Determine the [x, y] coordinate at the center of the cell enclosing the given text.  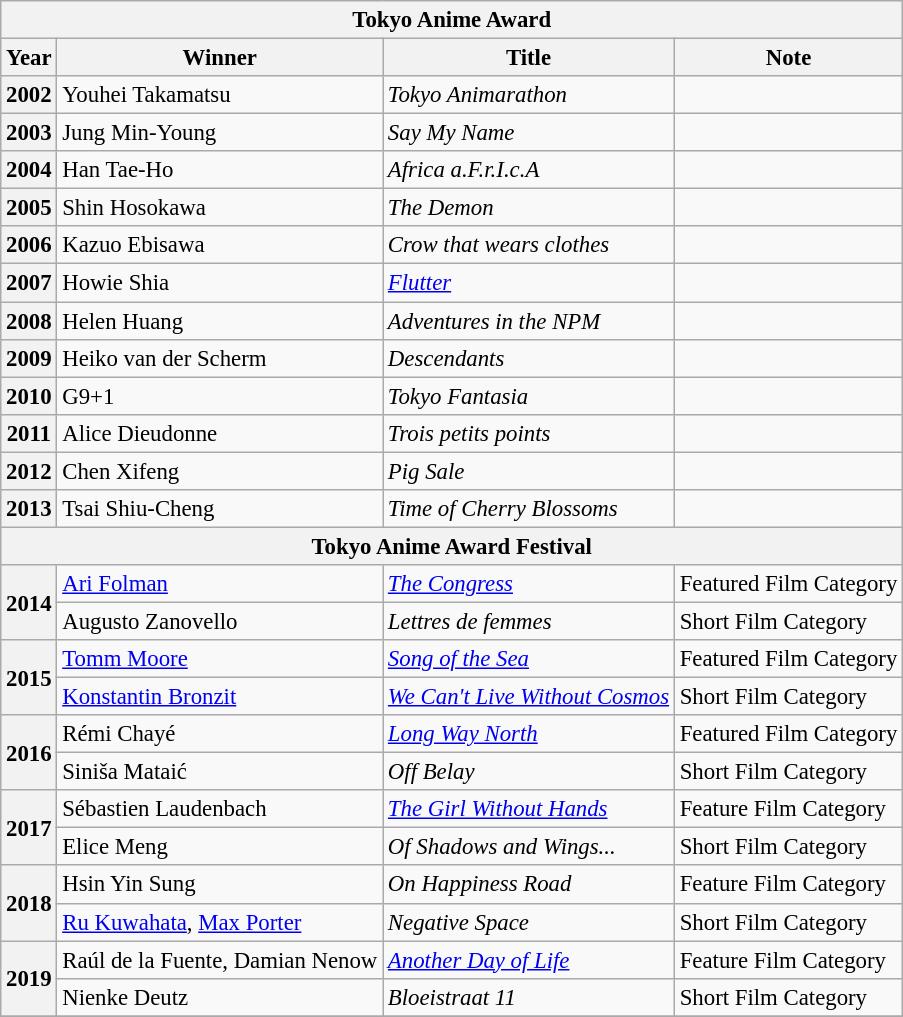
Negative Space [529, 922]
Hsin Yin Sung [220, 885]
Descendants [529, 358]
Konstantin Bronzit [220, 697]
Another Day of Life [529, 960]
2014 [29, 602]
2010 [29, 396]
Title [529, 58]
The Girl Without Hands [529, 809]
Augusto Zanovello [220, 621]
Say My Name [529, 133]
Sébastien Laudenbach [220, 809]
2012 [29, 471]
Shin Hosokawa [220, 208]
Note [788, 58]
2003 [29, 133]
2002 [29, 95]
2007 [29, 283]
Tomm Moore [220, 659]
Long Way North [529, 734]
Bloeistraat 11 [529, 997]
Tokyo Anime Award [452, 20]
Helen Huang [220, 321]
Trois petits points [529, 433]
Alice Dieudonne [220, 433]
Siniša Mataić [220, 772]
The Congress [529, 584]
Ari Folman [220, 584]
2004 [29, 170]
2017 [29, 828]
2019 [29, 978]
Lettres de femmes [529, 621]
Crow that wears clothes [529, 245]
We Can't Live Without Cosmos [529, 697]
Elice Meng [220, 847]
Africa a.F.r.I.c.A [529, 170]
Ru Kuwahata, Max Porter [220, 922]
Pig Sale [529, 471]
2009 [29, 358]
The Demon [529, 208]
G9+1 [220, 396]
2013 [29, 509]
Kazuo Ebisawa [220, 245]
Youhei Takamatsu [220, 95]
2005 [29, 208]
2018 [29, 904]
Tokyo Anime Award Festival [452, 546]
2008 [29, 321]
Heiko van der Scherm [220, 358]
Flutter [529, 283]
On Happiness Road [529, 885]
Jung Min-Young [220, 133]
Winner [220, 58]
Chen Xifeng [220, 471]
Of Shadows and Wings... [529, 847]
Rémi Chayé [220, 734]
2016 [29, 752]
Song of the Sea [529, 659]
Han Tae-Ho [220, 170]
Year [29, 58]
Howie Shia [220, 283]
Time of Cherry Blossoms [529, 509]
2015 [29, 678]
Tokyo Fantasia [529, 396]
Nienke Deutz [220, 997]
Off Belay [529, 772]
Raúl de la Fuente, Damian Nenow [220, 960]
2011 [29, 433]
Tokyo Animarathon [529, 95]
Adventures in the NPM [529, 321]
Tsai Shiu-Cheng [220, 509]
2006 [29, 245]
